Determine the [x, y] coordinate at the center of the cell enclosing the given text.  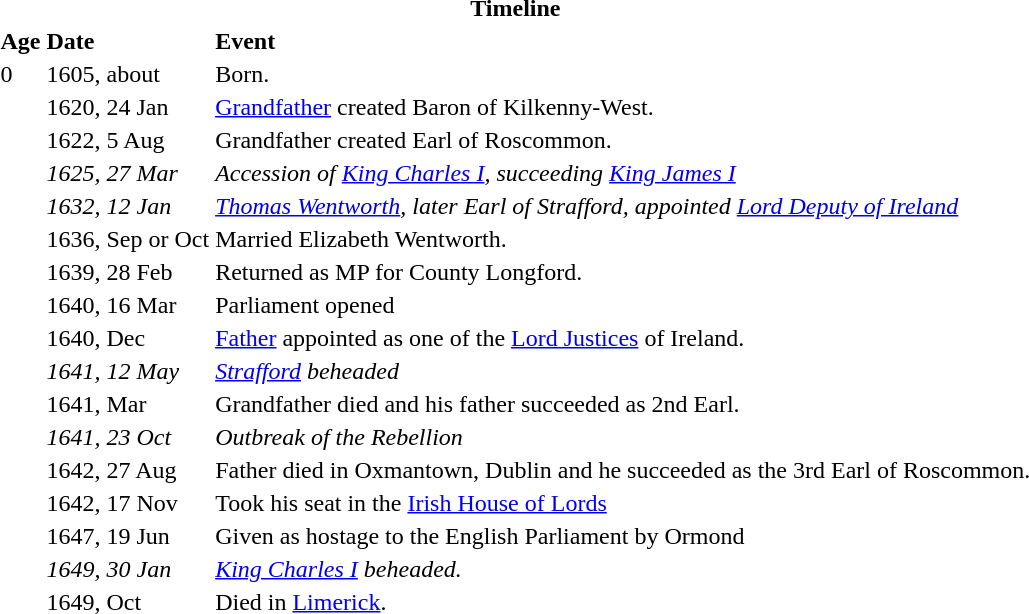
1647, 19 Jun [128, 536]
1642, 17 Nov [128, 503]
1641, Mar [128, 404]
1640, Dec [128, 338]
Date [128, 41]
1625, 27 Mar [128, 173]
1640, 16 Mar [128, 305]
1632, 12 Jan [128, 206]
1649, 30 Jan [128, 569]
1622, 5 Aug [128, 140]
1641, 23 Oct [128, 437]
1605, about [128, 74]
1636, Sep or Oct [128, 239]
1620, 24 Jan [128, 107]
1642, 27 Aug [128, 470]
1641, 12 May [128, 371]
1639, 28 Feb [128, 272]
